Detect which cell encompasses the target text, then output its [x, y] center coordinate. 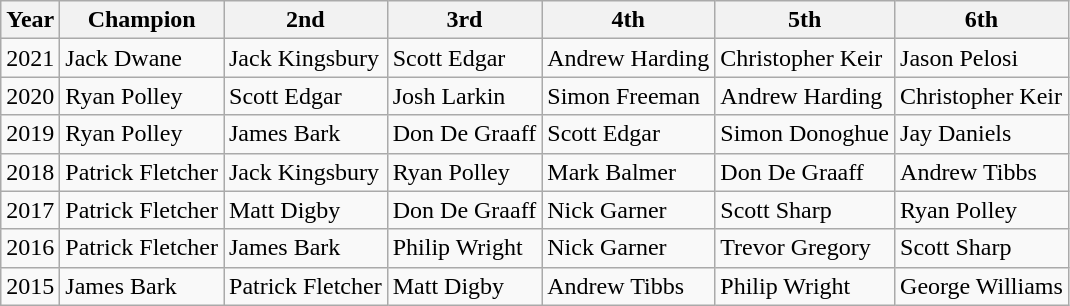
2nd [306, 20]
2018 [30, 172]
Trevor Gregory [805, 248]
2021 [30, 58]
Simon Donoghue [805, 134]
Year [30, 20]
George Williams [982, 286]
4th [628, 20]
2015 [30, 286]
Simon Freeman [628, 96]
5th [805, 20]
2020 [30, 96]
Jay Daniels [982, 134]
Jason Pelosi [982, 58]
2017 [30, 210]
Jack Dwane [142, 58]
2016 [30, 248]
Mark Balmer [628, 172]
Champion [142, 20]
6th [982, 20]
3rd [464, 20]
Josh Larkin [464, 96]
2019 [30, 134]
